Identify which cell holds the provided text, then report its [x, y] central coordinate. 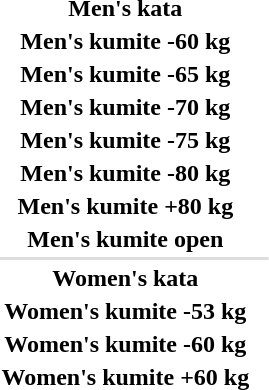
Men's kumite open [126, 239]
Men's kumite -80 kg [126, 173]
Men's kumite -70 kg [126, 107]
Women's kumite -53 kg [126, 311]
Men's kumite -65 kg [126, 74]
Women's kata [126, 278]
Men's kumite -60 kg [126, 41]
Women's kumite -60 kg [126, 344]
Men's kumite +80 kg [126, 206]
Men's kumite -75 kg [126, 140]
